Pinpoint the cell where the given text exists, returning its [X, Y] midpoint coordinate. 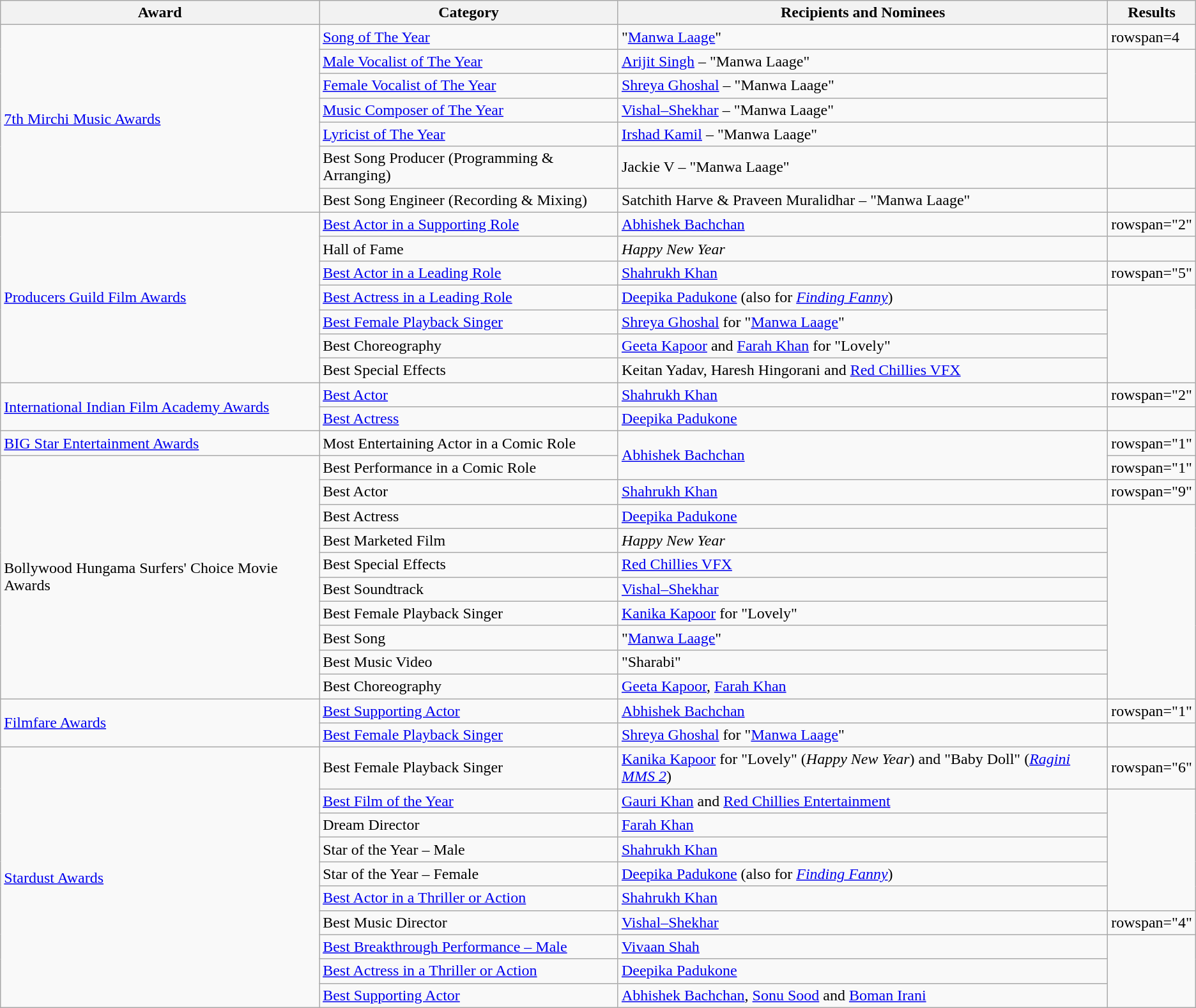
Farah Khan [862, 825]
rowspan="6" [1152, 768]
International Indian Film Academy Awards [160, 407]
Best Film of the Year [469, 801]
Award [160, 13]
Jackie V – "Manwa Laage" [862, 167]
Best Song Producer (Programming & Arranging) [469, 167]
Most Entertaining Actor in a Comic Role [469, 443]
Best Performance in a Comic Role [469, 468]
Producers Guild Film Awards [160, 297]
Results [1152, 13]
Female Vocalist of The Year [469, 86]
Best Actor in a Thriller or Action [469, 898]
Lyricist of The Year [469, 134]
Hall of Fame [469, 248]
Vishal–Shekhar – "Manwa Laage" [862, 110]
rowspan="9" [1152, 492]
Best Actor in a Supporting Role [469, 224]
Male Vocalist of The Year [469, 61]
Kanika Kapoor for "Lovely" [862, 613]
Best Actress in a Leading Role [469, 297]
Best Actor in a Leading Role [469, 273]
Stardust Awards [160, 878]
Recipients and Nominees [862, 13]
Bollywood Hungama Surfers' Choice Movie Awards [160, 577]
Abhishek Bachchan, Sonu Sood and Boman Irani [862, 995]
Kanika Kapoor for "Lovely" (Happy New Year) and "Baby Doll" (Ragini MMS 2) [862, 768]
Music Composer of The Year [469, 110]
Gauri Khan and Red Chillies Entertainment [862, 801]
Filmfare Awards [160, 723]
Best Soundtrack [469, 589]
rowspan="4" [1152, 922]
Star of the Year – Female [469, 874]
rowspan=4 [1152, 37]
Satchith Harve & Praveen Muralidhar – "Manwa Laage" [862, 200]
Dream Director [469, 825]
Geeta Kapoor, Farah Khan [862, 686]
Arijit Singh – "Manwa Laage" [862, 61]
BIG Star Entertainment Awards [160, 443]
Keitan Yadav, Haresh Hingorani and Red Chillies VFX [862, 370]
Shreya Ghoshal – "Manwa Laage" [862, 86]
Best Song Engineer (Recording & Mixing) [469, 200]
Song of The Year [469, 37]
Best Song [469, 638]
7th Mirchi Music Awards [160, 119]
Best Breakthrough Performance – Male [469, 947]
Star of the Year – Male [469, 850]
Best Marketed Film [469, 540]
Category [469, 13]
"Sharabi" [862, 662]
Best Music Director [469, 922]
Red Chillies VFX [862, 565]
Irshad Kamil – "Manwa Laage" [862, 134]
Best Actress in a Thriller or Action [469, 971]
rowspan="5" [1152, 273]
Vivaan Shah [862, 947]
Best Music Video [469, 662]
Geeta Kapoor and Farah Khan for "Lovely" [862, 346]
